Output the (X, Y) coordinate of the center of the cell containing the given text.  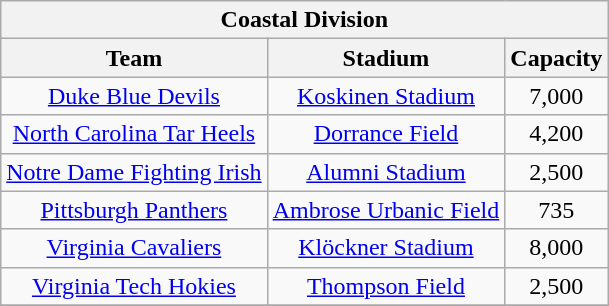
Capacity (556, 58)
Duke Blue Devils (134, 96)
Coastal Division (304, 20)
Koskinen Stadium (386, 96)
Ambrose Urbanic Field (386, 210)
7,000 (556, 96)
Thompson Field (386, 286)
Stadium (386, 58)
Dorrance Field (386, 134)
Virginia Tech Hokies (134, 286)
Team (134, 58)
4,200 (556, 134)
8,000 (556, 248)
Pittsburgh Panthers (134, 210)
Klöckner Stadium (386, 248)
Notre Dame Fighting Irish (134, 172)
Alumni Stadium (386, 172)
735 (556, 210)
North Carolina Tar Heels (134, 134)
Virginia Cavaliers (134, 248)
